Locate the cell with the specified text and output its [x, y] center coordinate. 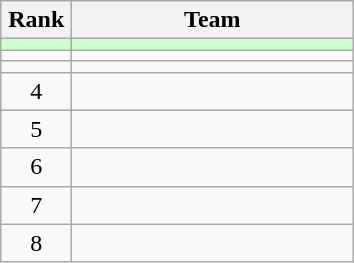
Team [212, 20]
6 [36, 167]
Rank [36, 20]
7 [36, 205]
8 [36, 243]
5 [36, 129]
4 [36, 91]
